Scan for the cell matching the given text and deliver its [X, Y] coordinate at center. 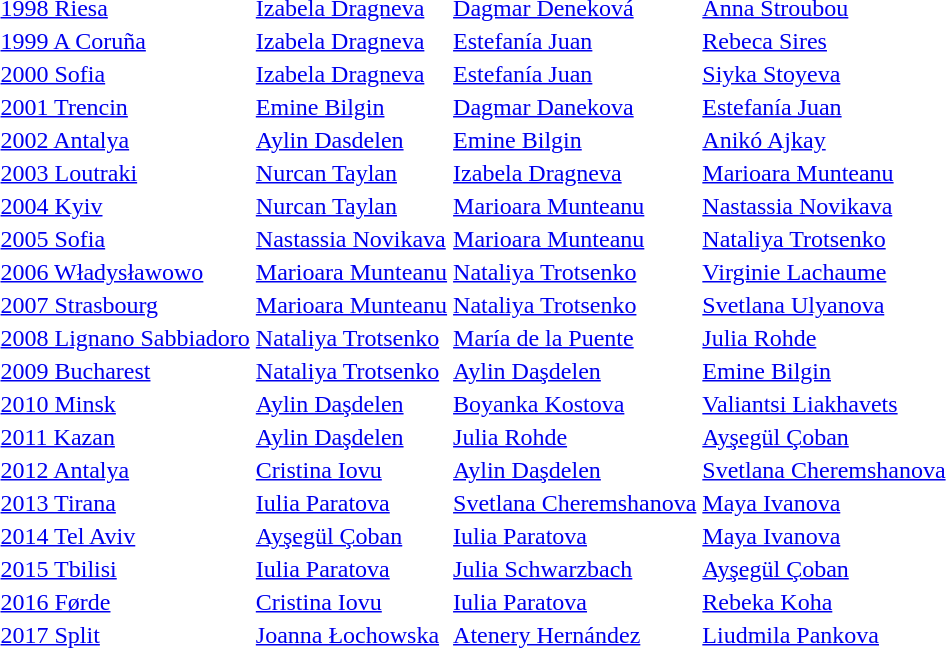
Julia Rohde [575, 437]
Boyanka Kostova [575, 404]
Nastassia Novikava [351, 239]
Julia Schwarzbach [575, 569]
Ayşegül Çoban [351, 536]
María de la Puente [575, 338]
Aylin Dasdelen [351, 140]
Dagmar Danekova [575, 107]
Svetlana Cheremshanova [575, 503]
